Extract the (X, Y) coordinate from the center of the cell holding the provided text.  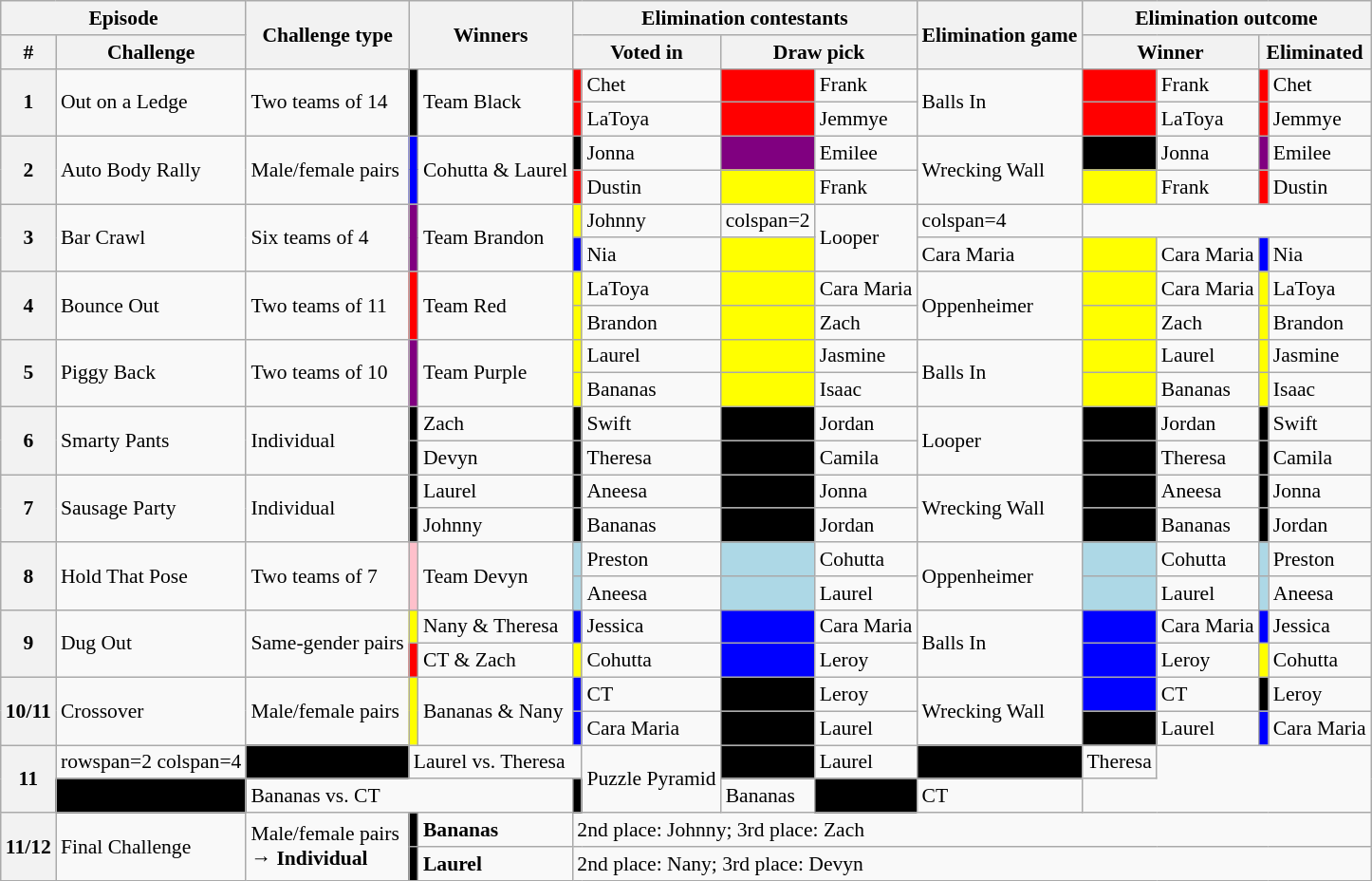
10/11 (28, 712)
Auto Body Rally (152, 171)
Two teams of 7 (326, 575)
# (28, 52)
Six teams of 4 (326, 237)
Bananas vs. CT (409, 797)
Sausage Party (152, 509)
Out on a Ledge (152, 103)
Two teams of 11 (326, 306)
Voted in (646, 52)
6 (28, 440)
Eliminated (1315, 52)
Team Black (495, 103)
Winners (491, 34)
Bananas & Nany (495, 712)
Crossover (152, 712)
Bounce Out (152, 306)
9 (28, 644)
Challenge (152, 52)
4 (28, 306)
CT & Zach (495, 661)
Laurel vs. Theresa (495, 762)
11 (28, 778)
3 (28, 237)
2nd place: Johnny; 3rd place: Zach (972, 830)
2 (28, 171)
Team Red (495, 306)
Team Purple (495, 372)
Elimination contestants (744, 18)
7 (28, 509)
Winner (1170, 52)
Dug Out (152, 644)
Final Challenge (152, 847)
Piggy Back (152, 372)
Bar Crawl (152, 237)
Draw pick (820, 52)
colspan=4 (1000, 221)
colspan=2 (769, 221)
Same-gender pairs (326, 644)
rowspan=2 colspan=4 (152, 762)
Devyn (495, 458)
Hold That Pose (152, 575)
Cohutta & Laurel (495, 171)
Episode (123, 18)
Smarty Pants (152, 440)
Nany & Theresa (495, 627)
8 (28, 575)
Two teams of 14 (326, 103)
Male/female pairs → Individual (326, 847)
2nd place: Nany; 3rd place: Devyn (972, 864)
Team Devyn (495, 575)
Challenge type (326, 34)
5 (28, 372)
Two teams of 10 (326, 372)
1 (28, 103)
11/12 (28, 847)
Elimination outcome (1226, 18)
Puzzle Pyramid (651, 778)
Team Brandon (495, 237)
Elimination game (1000, 34)
